Provide the [x, y] coordinate of the cell's center where the given text is located.  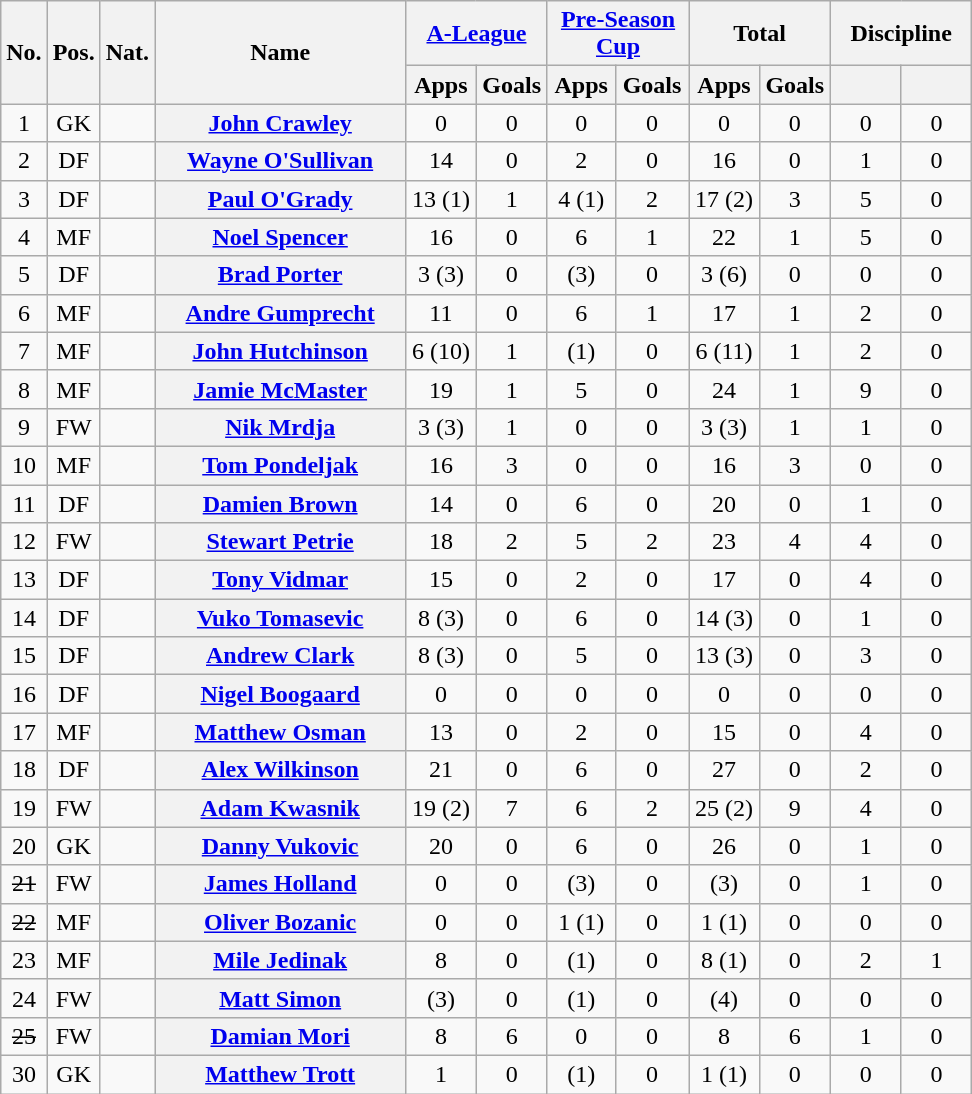
Brad Porter [280, 275]
Stewart Petrie [280, 542]
John Hutchinson [280, 351]
Pos. [74, 52]
19 (2) [441, 808]
30 [24, 1074]
Nat. [127, 52]
Noel Spencer [280, 237]
25 (2) [724, 808]
James Holland [280, 884]
25 [24, 1036]
17 (2) [724, 199]
27 [724, 770]
Wayne O'Sullivan [280, 161]
Paul O'Grady [280, 199]
Discipline [901, 34]
Matt Simon [280, 998]
Oliver Bozanic [280, 922]
Nigel Boogaard [280, 694]
Jamie McMaster [280, 389]
3 (6) [724, 275]
Nik Mrdja [280, 427]
26 [724, 846]
6 (10) [441, 351]
Tom Pondeljak [280, 465]
Damian Mori [280, 1036]
8 (1) [724, 960]
Tony Vidmar [280, 580]
Matthew Trott [280, 1074]
No. [24, 52]
Andre Gumprecht [280, 313]
A-League [477, 34]
Andrew Clark [280, 656]
10 [24, 465]
John Crawley [280, 123]
Name [280, 52]
Matthew Osman [280, 732]
Adam Kwasnik [280, 808]
12 [24, 542]
Damien Brown [280, 503]
Total [760, 34]
14 (3) [724, 618]
6 (11) [724, 351]
4 (1) [581, 199]
Vuko Tomasevic [280, 618]
Pre-Season Cup [618, 34]
13 (1) [441, 199]
Danny Vukovic [280, 846]
13 (3) [724, 656]
Alex Wilkinson [280, 770]
Mile Jedinak [280, 960]
(4) [724, 998]
